Return the [X, Y] coordinate for the center point of the cell that contains the specified text.  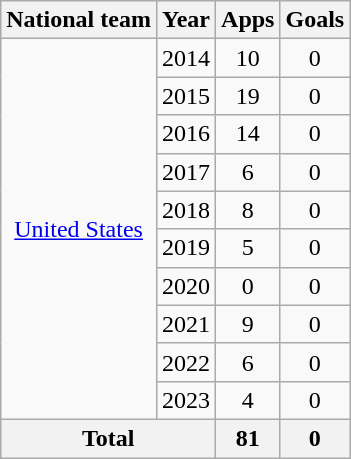
National team [79, 20]
Goals [315, 20]
2022 [186, 362]
2016 [186, 134]
5 [248, 248]
Total [108, 438]
10 [248, 58]
4 [248, 400]
2015 [186, 96]
2018 [186, 210]
9 [248, 324]
United States [79, 230]
8 [248, 210]
2017 [186, 172]
2021 [186, 324]
Year [186, 20]
2014 [186, 58]
14 [248, 134]
2020 [186, 286]
Apps [248, 20]
2023 [186, 400]
81 [248, 438]
2019 [186, 248]
19 [248, 96]
